Scan for the cell matching the given text and deliver its (x, y) coordinate at center. 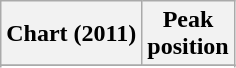
Peakposition (188, 34)
Chart (2011) (72, 34)
